Output the (x, y) coordinate of the center of the cell containing the given text.  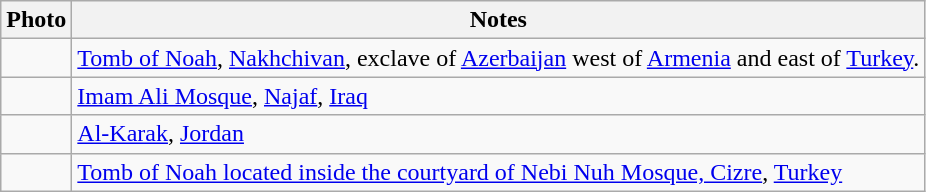
Notes (498, 20)
Tomb of Noah, Nakhchivan, exclave of Azerbaijan west of Armenia and east of Turkey. (498, 58)
Al-Karak, Jordan (498, 134)
Imam Ali Mosque, Najaf, Iraq (498, 96)
Photo (36, 20)
Tomb of Noah located inside the courtyard of Nebi Nuh Mosque, Cizre, Turkey (498, 172)
